From the cell containing the given text, extract its center point as (x, y) coordinate. 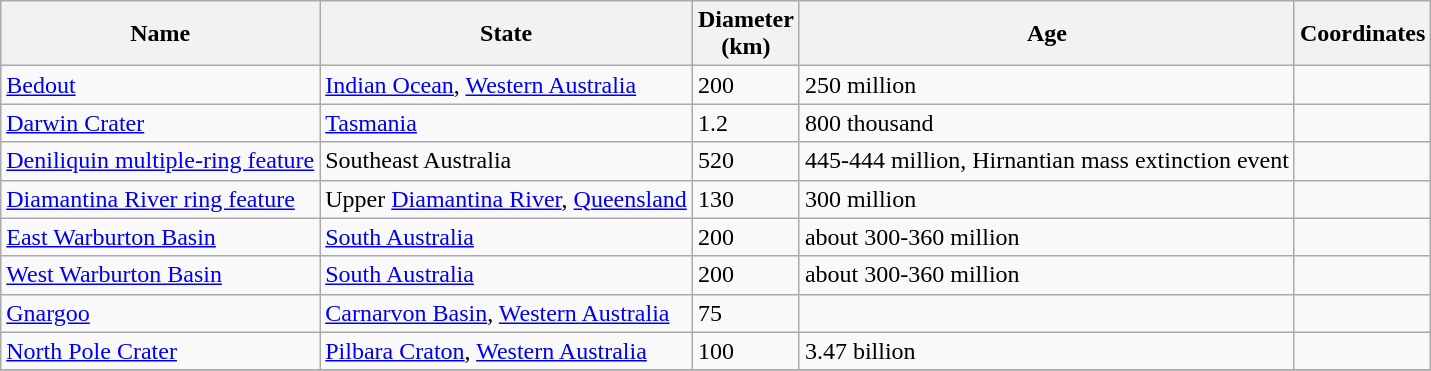
800 thousand (1046, 123)
Carnarvon Basin, Western Australia (506, 313)
Darwin Crater (160, 123)
Name (160, 34)
Gnargoo (160, 313)
75 (746, 313)
East Warburton Basin (160, 237)
Coordinates (1362, 34)
Southeast Australia (506, 161)
100 (746, 351)
520 (746, 161)
Indian Ocean, Western Australia (506, 85)
1.2 (746, 123)
Upper Diamantina River, Queensland (506, 199)
Deniliquin multiple-ring feature (160, 161)
Pilbara Craton, Western Australia (506, 351)
Age (1046, 34)
Diamantina River ring feature (160, 199)
250 million (1046, 85)
Diameter(km) (746, 34)
Bedout (160, 85)
Tasmania (506, 123)
445-444 million, Hirnantian mass extinction event (1046, 161)
300 million (1046, 199)
North Pole Crater (160, 351)
130 (746, 199)
West Warburton Basin (160, 275)
3.47 billion (1046, 351)
State (506, 34)
